Scan for the cell matching the given text and deliver its [x, y] coordinate at center. 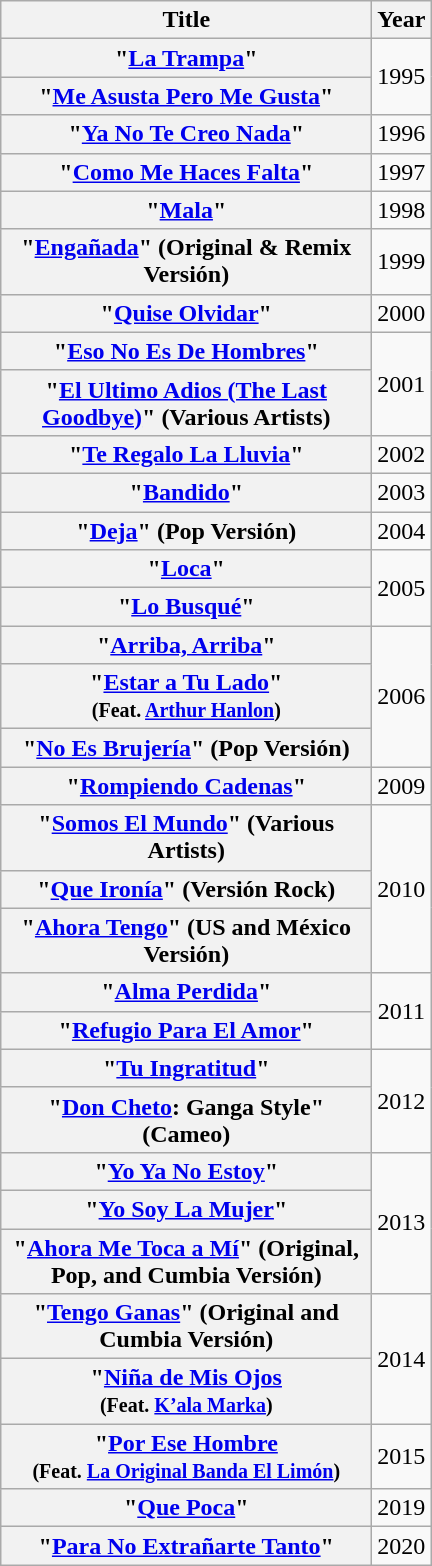
"Bandido" [186, 492]
"Que Ironía" (Versión Rock) [186, 889]
"Don Cheto: Ganga Style" (Cameo) [186, 1120]
"Engañada" (Original & Remix Versión) [186, 262]
2019 [402, 1508]
2010 [402, 889]
"Por Ese Hombre(Feat. La Original Banda El Limón) [186, 1456]
2001 [402, 384]
Title [186, 20]
"Ahora Tengo" (US and México Versión) [186, 940]
1998 [402, 210]
2012 [402, 1100]
"Me Asusta Pero Me Gusta" [186, 96]
2013 [402, 1222]
1997 [402, 172]
2020 [402, 1546]
"Alma Perdida" [186, 992]
2003 [402, 492]
"Para No Extrañarte Tanto" [186, 1546]
"Yo Soy La Mujer" [186, 1209]
1995 [402, 77]
"Ahora Me Toca a Mí" (Original, Pop, and Cumbia Versión) [186, 1260]
"Mala" [186, 210]
2009 [402, 786]
"Arriba, Arriba" [186, 645]
"Loca" [186, 569]
1999 [402, 262]
1996 [402, 134]
"El Ultimo Adios (The Last Goodbye)" (Various Artists) [186, 402]
"Yo Ya No Estoy" [186, 1171]
2005 [402, 588]
"Refugio Para El Amor" [186, 1030]
"Como Me Haces Falta" [186, 172]
"Que Poca" [186, 1508]
"La Trampa" [186, 58]
"Quise Olvidar" [186, 313]
2015 [402, 1456]
"Niña de Mis Ojos(Feat. K’ala Marka) [186, 1392]
"Te Regalo La Lluvia" [186, 454]
"No Es Brujería" (Pop Versión) [186, 748]
2006 [402, 696]
"Estar a Tu Lado"(Feat. Arthur Hanlon) [186, 696]
"Ya No Te Creo Nada" [186, 134]
"Lo Busqué" [186, 607]
2002 [402, 454]
2011 [402, 1011]
"Tu Ingratitud" [186, 1068]
"Tengo Ganas" (Original and Cumbia Versión) [186, 1326]
"Deja" (Pop Versión) [186, 531]
2014 [402, 1359]
"Rompiendo Cadenas" [186, 786]
Year [402, 20]
2004 [402, 531]
"Eso No Es De Hombres" [186, 351]
2000 [402, 313]
"Somos El Mundo" (Various Artists) [186, 838]
